Provide the [x, y] coordinate of the cell's center where the given text is located.  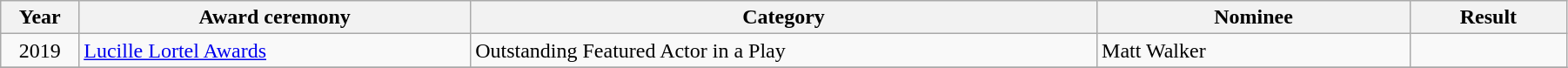
Award ceremony [275, 17]
Lucille Lortel Awards [275, 51]
2019 [40, 51]
Matt Walker [1254, 51]
Result [1488, 17]
Year [40, 17]
Nominee [1254, 17]
Category [784, 17]
Outstanding Featured Actor in a Play [784, 51]
